Search for the cell housing the specified text and yield its [X, Y] center coordinate. 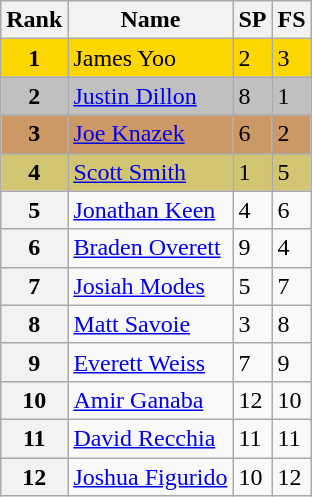
James Yoo [150, 58]
Amir Ganaba [150, 400]
Matt Savoie [150, 324]
Joe Knazek [150, 134]
Name [150, 20]
SP [252, 20]
FS [292, 20]
Everett Weiss [150, 362]
Joshua Figurido [150, 477]
Justin Dillon [150, 96]
Jonathan Keen [150, 210]
Josiah Modes [150, 286]
David Recchia [150, 438]
Rank [34, 20]
Scott Smith [150, 172]
Braden Overett [150, 248]
